Capture the cell that displays the provided text and extract its [X, Y] central coordinate. 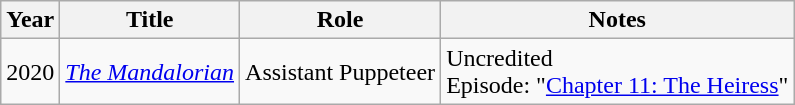
2020 [30, 72]
Role [340, 20]
Notes [618, 20]
UncreditedEpisode: "Chapter 11: The Heiress" [618, 72]
Title [150, 20]
Year [30, 20]
Assistant Puppeteer [340, 72]
The Mandalorian [150, 72]
